Scan for the cell matching the given text and deliver its (X, Y) coordinate at center. 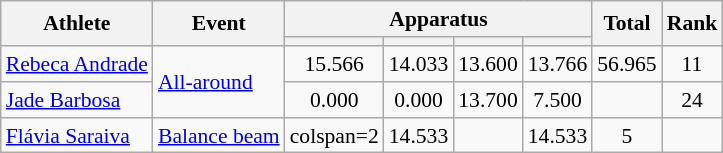
11 (692, 64)
Event (219, 24)
Rank (692, 24)
24 (692, 100)
Athlete (77, 24)
56.965 (626, 64)
All-around (219, 82)
13.600 (488, 64)
13.766 (558, 64)
Jade Barbosa (77, 100)
Apparatus (439, 19)
13.700 (488, 100)
Rebeca Andrade (77, 64)
Total (626, 24)
15.566 (334, 64)
7.500 (558, 100)
14.033 (418, 64)
